Search for the cell housing the specified text and yield its [x, y] center coordinate. 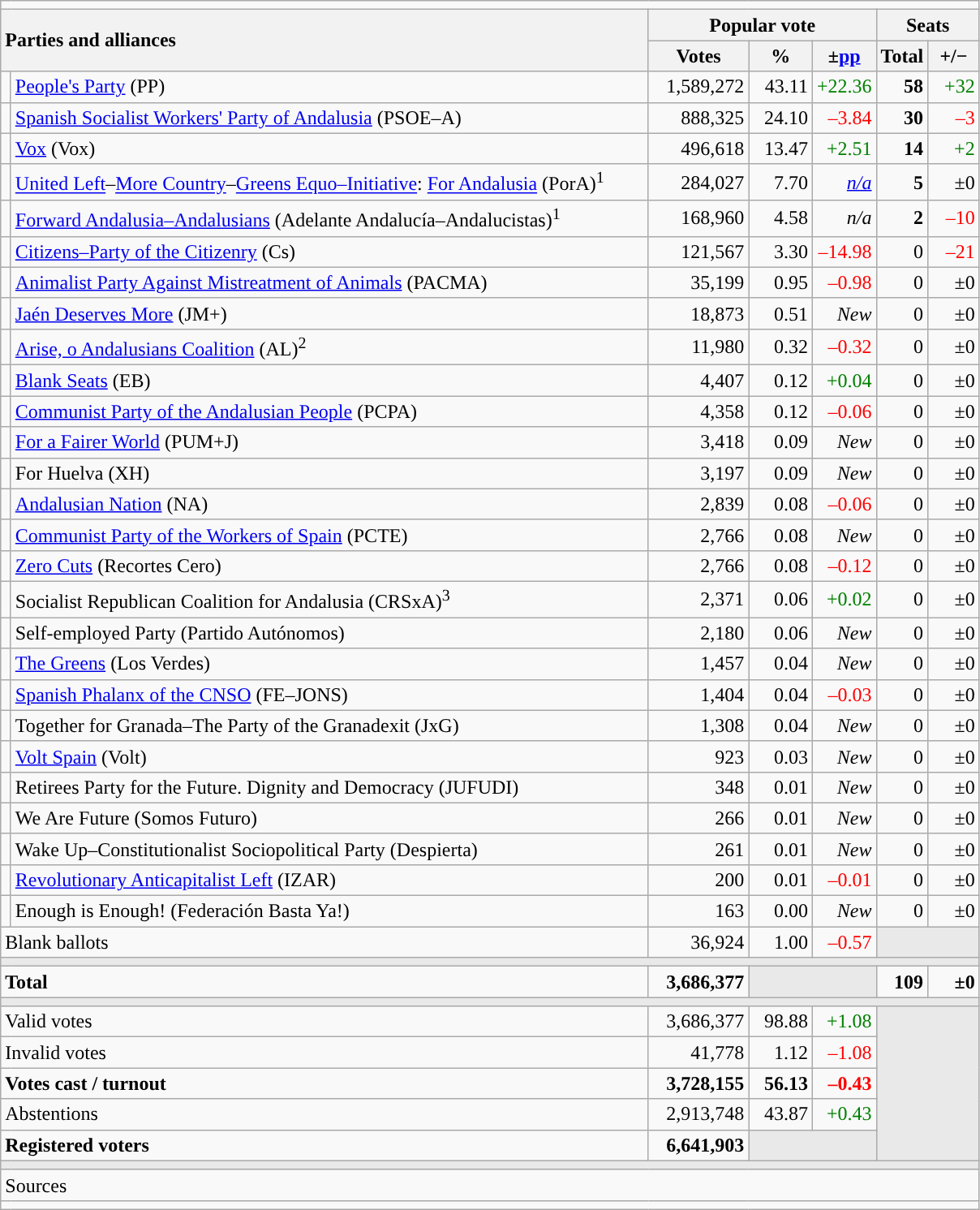
–0.01 [844, 880]
18,873 [698, 313]
We Are Future (Somos Futuro) [329, 818]
6,641,903 [698, 1145]
The Greens (Los Verdes) [329, 664]
Andalusian Nation (NA) [329, 504]
1.00 [780, 942]
–0.32 [844, 347]
4,407 [698, 381]
Citizens–Party of the Citizenry (Cs) [329, 252]
348 [698, 787]
Sources [490, 1185]
0.00 [780, 911]
–14.98 [844, 252]
58 [902, 87]
35,199 [698, 282]
14 [902, 149]
2,839 [698, 504]
3,728,155 [698, 1083]
2,913,748 [698, 1114]
163 [698, 911]
United Left–More Country–Greens Equo–Initiative: For Andalusia (PorA)1 [329, 182]
2 [902, 219]
Vox (Vox) [329, 149]
2,180 [698, 633]
+2.51 [844, 149]
1,589,272 [698, 87]
1,308 [698, 726]
0.95 [780, 282]
5 [902, 182]
% [780, 56]
Zero Cuts (Recortes Cero) [329, 566]
Self-employed Party (Partido Autónomos) [329, 633]
1,457 [698, 664]
–10 [954, 219]
Valid votes [325, 1022]
2,371 [698, 599]
–0.12 [844, 566]
+0.04 [844, 381]
+1.08 [844, 1022]
Seats [928, 25]
496,618 [698, 149]
+2 [954, 149]
Volt Spain (Volt) [329, 756]
Communist Party of the Andalusian People (PCPA) [329, 411]
–0.98 [844, 282]
Blank Seats (EB) [329, 381]
People's Party (PP) [329, 87]
168,960 [698, 219]
Spanish Phalanx of the CNSO (FE–JONS) [329, 695]
0.51 [780, 313]
3,418 [698, 442]
–0.57 [844, 942]
4,358 [698, 411]
Registered voters [325, 1145]
3.30 [780, 252]
Enough is Enough! (Federación Basta Ya!) [329, 911]
4.58 [780, 219]
+/− [954, 56]
Jaén Deserves More (JM+) [329, 313]
Votes cast / turnout [325, 1083]
41,778 [698, 1053]
888,325 [698, 118]
Revolutionary Anticapitalist Left (IZAR) [329, 880]
0.03 [780, 756]
24.10 [780, 118]
56.13 [780, 1083]
Invalid votes [325, 1053]
Popular vote [763, 25]
+0.43 [844, 1114]
98.88 [780, 1022]
36,924 [698, 942]
1,404 [698, 695]
121,567 [698, 252]
+22.36 [844, 87]
–21 [954, 252]
Blank ballots [325, 942]
–0.43 [844, 1083]
43.11 [780, 87]
13.47 [780, 149]
261 [698, 849]
3,197 [698, 473]
–1.08 [844, 1053]
+0.02 [844, 599]
Socialist Republican Coalition for Andalusia (CRSxA)3 [329, 599]
923 [698, 756]
284,027 [698, 182]
200 [698, 880]
Forward Andalusia–Andalusians (Adelante Andalucía–Andalucistas)1 [329, 219]
266 [698, 818]
Votes [698, 56]
–0.03 [844, 695]
Together for Granada–The Party of the Granadexit (JxG) [329, 726]
Retirees Party for the Future. Dignity and Democracy (JUFUDI) [329, 787]
Animalist Party Against Mistreatment of Animals (PACMA) [329, 282]
11,980 [698, 347]
For Huelva (XH) [329, 473]
109 [902, 982]
7.70 [780, 182]
Communist Party of the Workers of Spain (PCTE) [329, 535]
0.32 [780, 347]
±pp [844, 56]
43.87 [780, 1114]
Abstentions [325, 1114]
–3 [954, 118]
Wake Up–Constitutionalist Sociopolitical Party (Despierta) [329, 849]
–3.84 [844, 118]
Parties and alliances [325, 41]
1.12 [780, 1053]
For a Fairer World (PUM+J) [329, 442]
Arise, o Andalusians Coalition (AL)2 [329, 347]
+32 [954, 87]
30 [902, 118]
Spanish Socialist Workers' Party of Andalusia (PSOE–A) [329, 118]
